Output the [X, Y] coordinate of the center of the cell containing the given text.  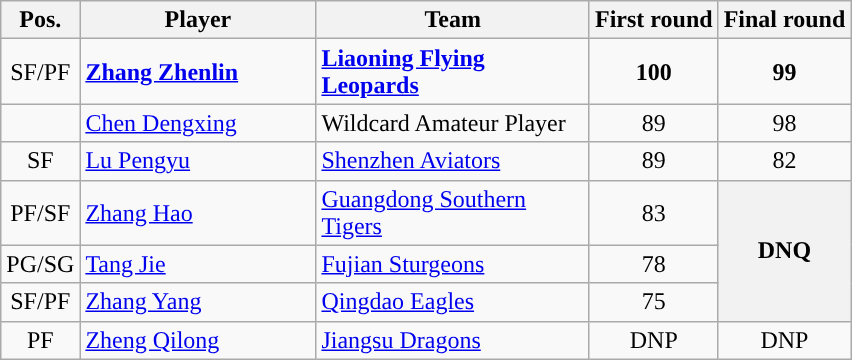
82 [784, 161]
Chen Dengxing [198, 123]
Zhang Zhenlin [198, 72]
Qingdao Eagles [453, 302]
Jiangsu Dragons [453, 340]
DNQ [784, 250]
100 [654, 72]
Zhang Hao [198, 212]
78 [654, 264]
SF [40, 161]
Guangdong Southern Tigers [453, 212]
First round [654, 20]
PF [40, 340]
99 [784, 72]
98 [784, 123]
Final round [784, 20]
75 [654, 302]
Wildcard Amateur Player [453, 123]
PF/SF [40, 212]
Zheng Qilong [198, 340]
Tang Jie [198, 264]
Fujian Sturgeons [453, 264]
Player [198, 20]
Pos. [40, 20]
PG/SG [40, 264]
Team [453, 20]
Lu Pengyu [198, 161]
Liaoning Flying Leopards [453, 72]
Shenzhen Aviators [453, 161]
83 [654, 212]
Zhang Yang [198, 302]
